Return (X, Y) of the center of cell containing provided text 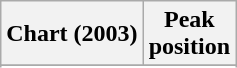
Chart (2003) (72, 34)
Peakposition (189, 34)
